Extract the (x, y) coordinate from the center of the cell holding the provided text.  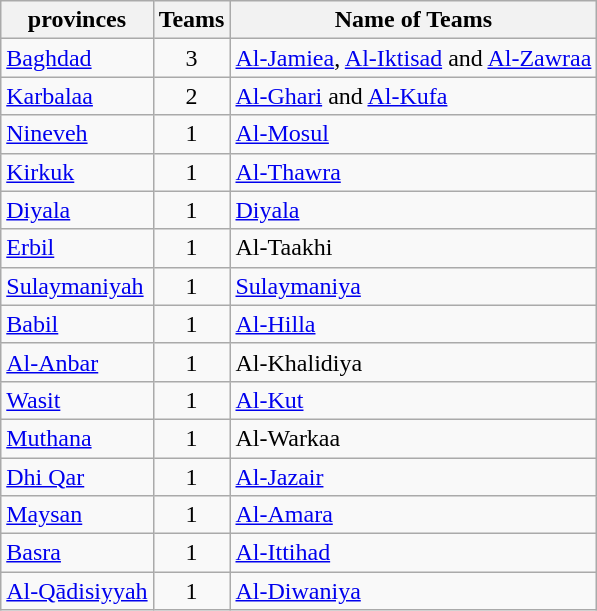
Baghdad (77, 58)
Sulaymaniya (414, 286)
Kirkuk (77, 172)
Babil (77, 324)
provinces (77, 20)
Al-Amara (414, 515)
Al-Thawra (414, 172)
Al-Khalidiya (414, 362)
Al-Ghari and Al-Kufa (414, 96)
Dhi Qar (77, 477)
Sulaymaniyah (77, 286)
Al-Taakhi (414, 248)
Al-Jazair (414, 477)
Al-Ittihad (414, 553)
Al-Qādisiyyah (77, 591)
Al-Kut (414, 400)
Al-Anbar (77, 362)
Muthana (77, 438)
Erbil (77, 248)
Al-Hilla (414, 324)
Teams (192, 20)
Maysan (77, 515)
2 (192, 96)
Wasit (77, 400)
Al-Mosul (414, 134)
Karbalaa (77, 96)
3 (192, 58)
Nineveh (77, 134)
Basra (77, 553)
Name of Teams (414, 20)
Al-Diwaniya (414, 591)
Al-Jamiea, Al-Iktisad and Al-Zawraa (414, 58)
Al-Warkaa (414, 438)
